Pinpoint the cell where the given text exists, returning its [X, Y] midpoint coordinate. 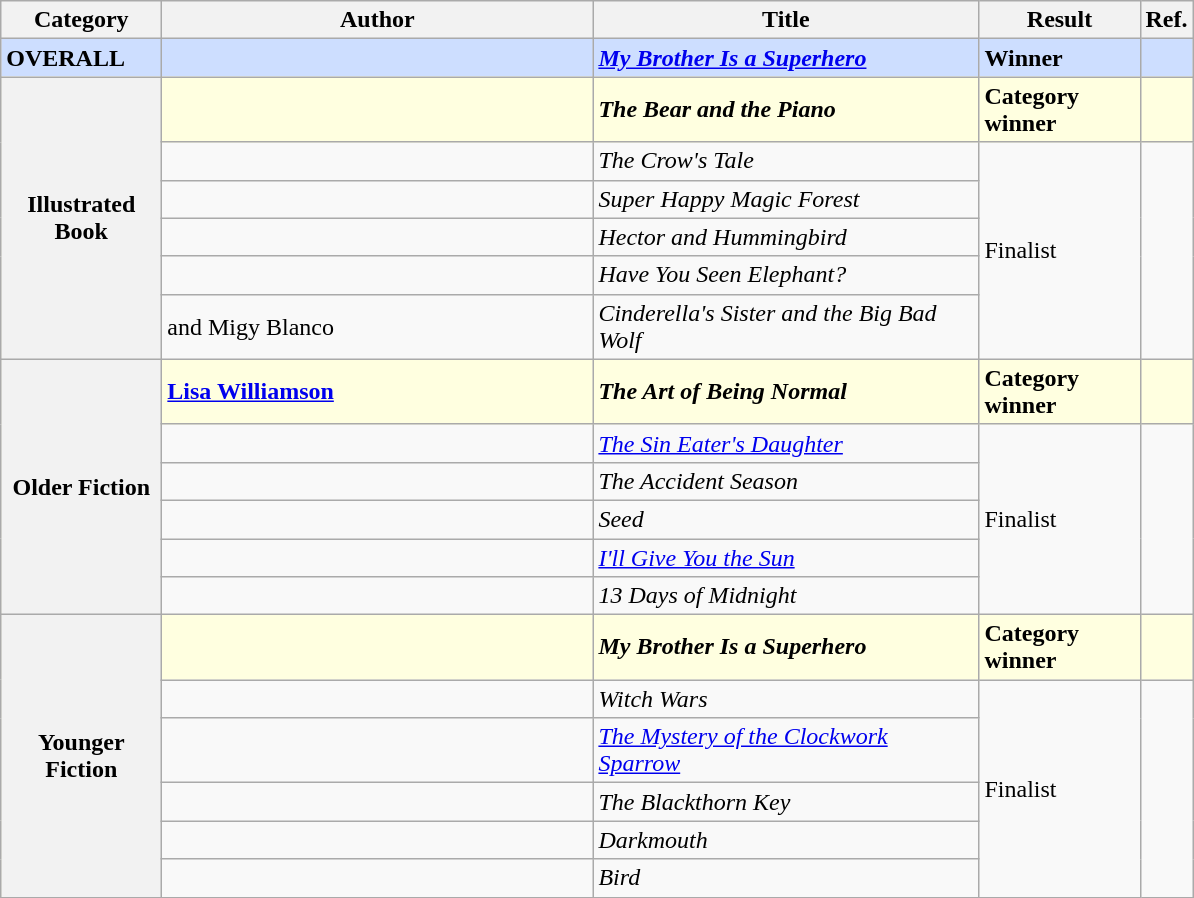
Seed [786, 519]
Super Happy Magic Forest [786, 199]
The Bear and the Piano [786, 110]
Older Fiction [82, 486]
The Blackthorn Key [786, 802]
Have You Seen Elephant? [786, 275]
Younger Fiction [82, 756]
Author [378, 20]
and Migy Blanco [378, 326]
The Mystery of the Clockwork Sparrow [786, 750]
Hector and Hummingbird [786, 237]
The Crow's Tale [786, 161]
Cinderella's Sister and the Big Bad Wolf [786, 326]
OVERALL [82, 58]
The Sin Eater's Daughter [786, 443]
Title [786, 20]
The Art of Being Normal [786, 392]
I'll Give You the Sun [786, 557]
Lisa Williamson [378, 392]
Category [82, 20]
Darkmouth [786, 840]
Ref. [1166, 20]
Bird [786, 878]
The Accident Season [786, 481]
Result [1060, 20]
Illustrated Book [82, 218]
Winner [1060, 58]
Witch Wars [786, 699]
13 Days of Midnight [786, 596]
